Determine the [X, Y] coordinate at the center of the cell enclosing the given text.  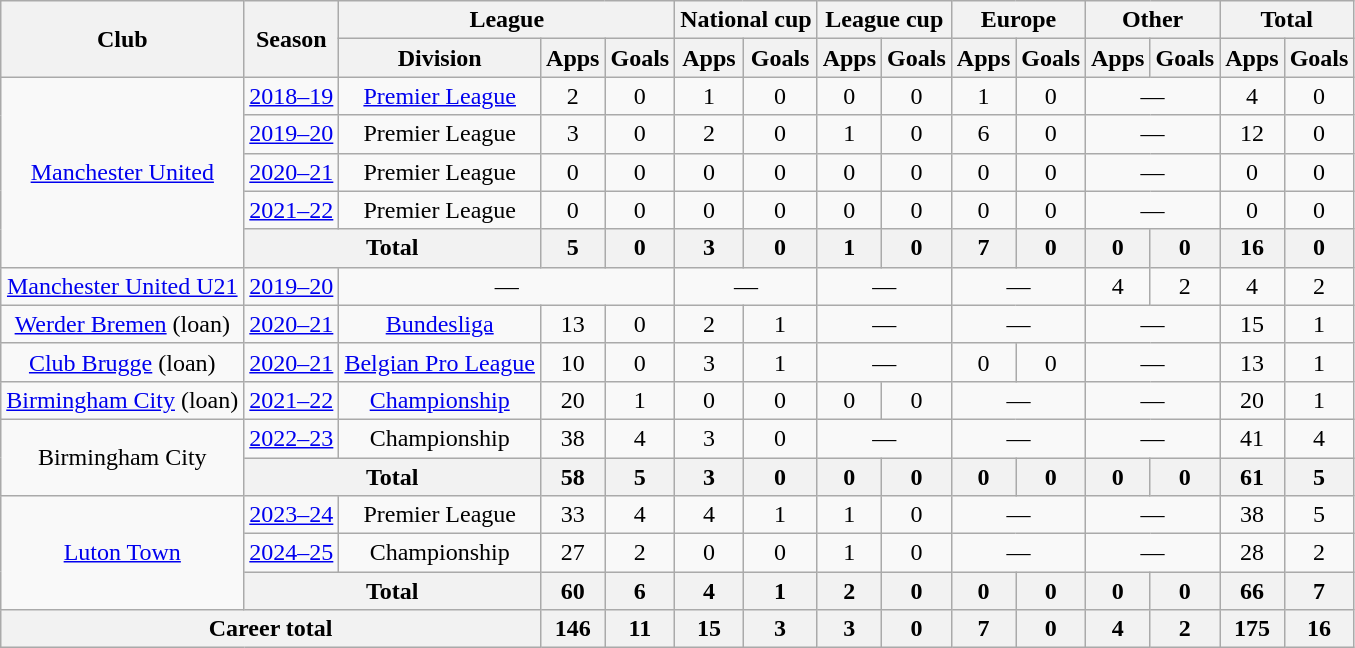
Europe [1018, 20]
Birmingham City [122, 457]
33 [573, 515]
League [507, 20]
Other [1153, 20]
12 [1252, 134]
Season [292, 39]
League cup [884, 20]
2018–19 [292, 96]
10 [573, 362]
60 [573, 591]
11 [640, 629]
41 [1252, 438]
61 [1252, 477]
Luton Town [122, 553]
2022–23 [292, 438]
2024–25 [292, 553]
28 [1252, 553]
66 [1252, 591]
Birmingham City (loan) [122, 400]
Belgian Pro League [440, 362]
Career total [271, 629]
58 [573, 477]
27 [573, 553]
146 [573, 629]
Bundesliga [440, 324]
Club Brugge (loan) [122, 362]
Werder Bremen (loan) [122, 324]
Manchester United U21 [122, 286]
2023–24 [292, 515]
Club [122, 39]
175 [1252, 629]
Manchester United [122, 172]
Division [440, 58]
National cup [746, 20]
